Find where the given text appears and provide that cell's center as (x, y) coordinate. 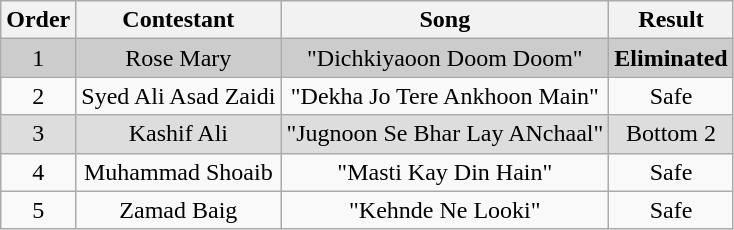
"Masti Kay Din Hain" (445, 172)
1 (38, 58)
Bottom 2 (671, 134)
"Dekha Jo Tere Ankhoon Main" (445, 96)
Song (445, 20)
"Jugnoon Se Bhar Lay ANchaal" (445, 134)
"Kehnde Ne Looki" (445, 210)
Contestant (178, 20)
Muhammad Shoaib (178, 172)
Kashif Ali (178, 134)
"Dichkiyaoon Doom Doom" (445, 58)
Order (38, 20)
Eliminated (671, 58)
3 (38, 134)
Rose Mary (178, 58)
Result (671, 20)
Syed Ali Asad Zaidi (178, 96)
Zamad Baig (178, 210)
5 (38, 210)
4 (38, 172)
2 (38, 96)
